For the text-containing cell, return its midpoint in (x, y) coordinate format. 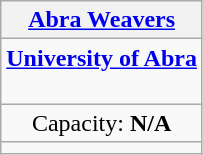
University of Abra (102, 72)
Abra Weavers (102, 20)
Capacity: N/A (102, 123)
